Scan for the cell matching the given text and deliver its [x, y] coordinate at center. 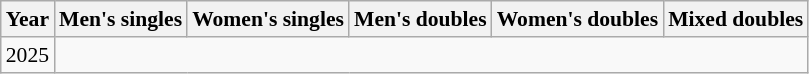
Women's singles [268, 19]
Women's doubles [578, 19]
Year [28, 19]
Men's singles [120, 19]
Men's doubles [420, 19]
2025 [28, 55]
Mixed doubles [736, 19]
